Scan for the cell matching the given text and deliver its [X, Y] coordinate at center. 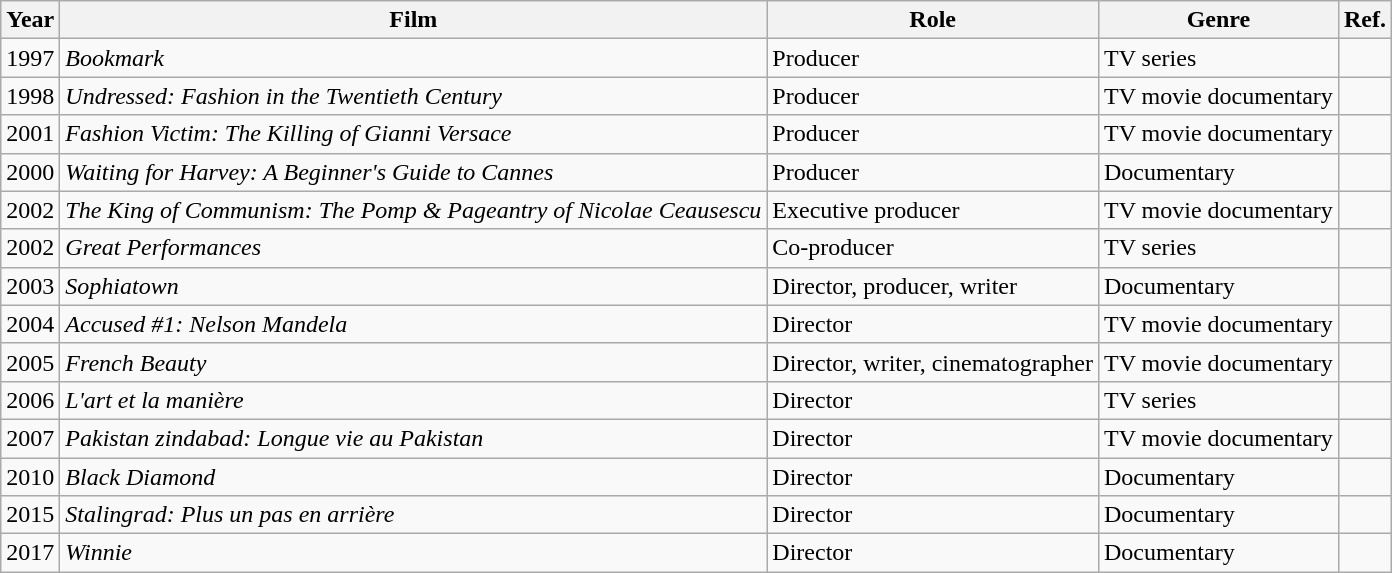
Ref. [1364, 20]
Bookmark [414, 58]
Great Performances [414, 248]
Undressed: Fashion in the Twentieth Century [414, 96]
Executive producer [933, 210]
Waiting for Harvey: A Beginner's Guide to Cannes [414, 172]
Pakistan zindabad: Longue vie au Pakistan [414, 438]
2004 [30, 324]
2001 [30, 134]
2005 [30, 362]
Winnie [414, 553]
2010 [30, 477]
2000 [30, 172]
The King of Communism: The Pomp & Pageantry of Nicolae Ceausescu [414, 210]
2007 [30, 438]
Stalingrad: Plus un pas en arrière [414, 515]
Black Diamond [414, 477]
Role [933, 20]
2003 [30, 286]
1998 [30, 96]
L'art et la manière [414, 400]
Director, producer, writer [933, 286]
Film [414, 20]
Genre [1218, 20]
2006 [30, 400]
French Beauty [414, 362]
Fashion Victim: The Killing of Gianni Versace [414, 134]
Year [30, 20]
2017 [30, 553]
Accused #1: Nelson Mandela [414, 324]
2015 [30, 515]
Director, writer, cinematographer [933, 362]
Co-producer [933, 248]
1997 [30, 58]
Sophiatown [414, 286]
